Find where the given text appears and provide that cell's center as [X, Y] coordinate. 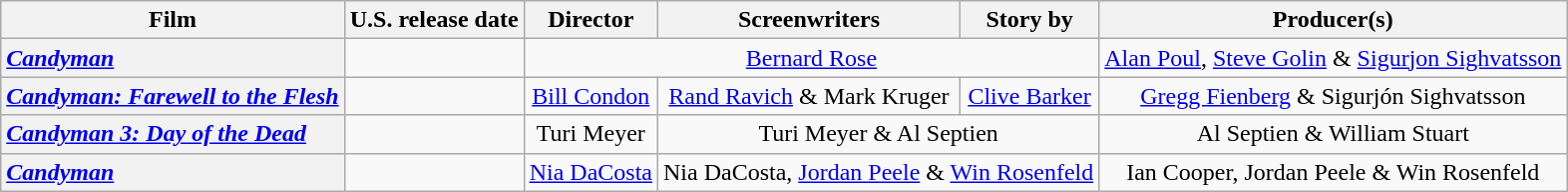
Clive Barker [1029, 96]
Nia DaCosta, Jordan Peele & Win Rosenfeld [878, 172]
Film [173, 20]
Nia DaCosta [590, 172]
Rand Ravich & Mark Kruger [808, 96]
Gregg Fienberg & Sigurjón Sighvatsson [1333, 96]
Candyman: Farewell to the Flesh [173, 96]
U.S. release date [434, 20]
Al Septien & William Stuart [1333, 134]
Bill Condon [590, 96]
Bernard Rose [812, 58]
Ian Cooper, Jordan Peele & Win Rosenfeld [1333, 172]
Turi Meyer [590, 134]
Screenwriters [808, 20]
Candyman 3: Day of the Dead [173, 134]
Alan Poul, Steve Golin & Sigurjon Sighvatsson [1333, 58]
Director [590, 20]
Producer(s) [1333, 20]
Story by [1029, 20]
Turi Meyer & Al Septien [878, 134]
